Provide the (x, y) coordinate of the cell's center where the given text is located.  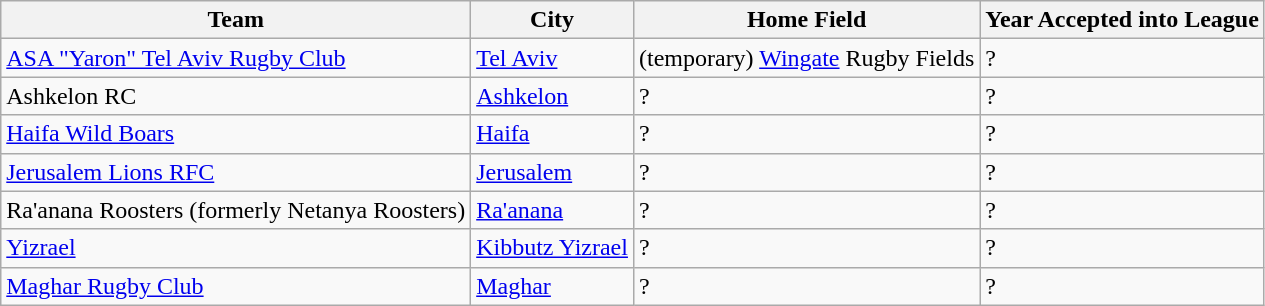
Ra'anana (552, 210)
Home Field (806, 20)
Haifa (552, 134)
Maghar Rugby Club (236, 286)
Jerusalem Lions RFC (236, 172)
Ra'anana Roosters (formerly Netanya Roosters) (236, 210)
Kibbutz Yizrael (552, 248)
Ashkelon RC (236, 96)
Team (236, 20)
Jerusalem (552, 172)
Yizrael (236, 248)
ASA "Yaron" Tel Aviv Rugby Club (236, 58)
Year Accepted into League (1122, 20)
Ashkelon (552, 96)
Maghar (552, 286)
Tel Aviv (552, 58)
(temporary) Wingate Rugby Fields (806, 58)
City (552, 20)
Haifa Wild Boars (236, 134)
